Output the [x, y] coordinate of the center of the cell containing the given text.  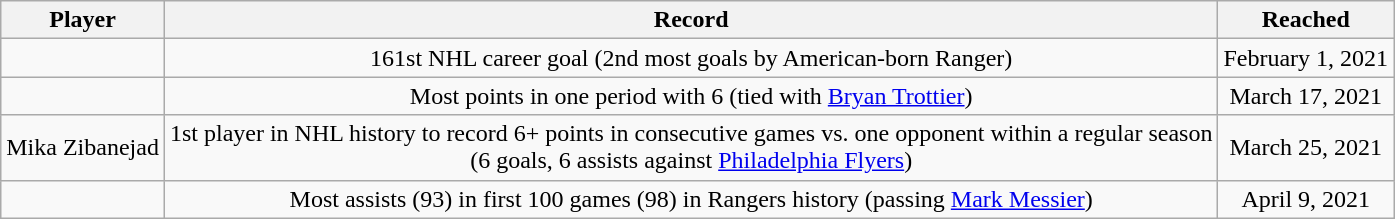
Most assists (93) in first 100 games (98) in Rangers history (passing Mark Messier) [690, 199]
March 17, 2021 [1306, 96]
Player [83, 20]
Reached [1306, 20]
161st NHL career goal (2nd most goals by American-born Ranger) [690, 58]
February 1, 2021 [1306, 58]
March 25, 2021 [1306, 148]
Record [690, 20]
Mika Zibanejad [83, 148]
April 9, 2021 [1306, 199]
Most points in one period with 6 (tied with Bryan Trottier) [690, 96]
